Identify which cell holds the provided text, then report its [X, Y] central coordinate. 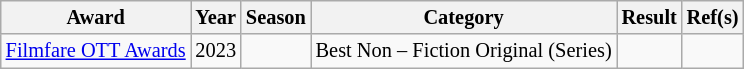
Year [216, 17]
2023 [216, 51]
Filmfare OTT Awards [96, 51]
Award [96, 17]
Ref(s) [713, 17]
Category [464, 17]
Season [276, 17]
Best Non – Fiction Original (Series) [464, 51]
Result [650, 17]
